Pinpoint the cell where the given text exists, returning its [x, y] midpoint coordinate. 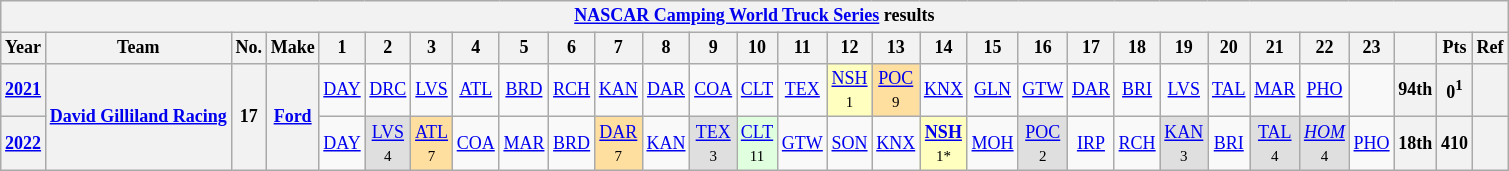
KAN3 [1184, 144]
HOM4 [1325, 144]
3 [432, 48]
18 [1137, 48]
11 [803, 48]
14 [944, 48]
DAR7 [618, 144]
CLT [756, 90]
16 [1043, 48]
9 [714, 48]
NSH1* [944, 144]
6 [572, 48]
No. [248, 48]
13 [896, 48]
2 [388, 48]
POC2 [1043, 144]
IRP [1092, 144]
POC9 [896, 90]
David Gilliland Racing [138, 116]
TAL [1229, 90]
Year [24, 48]
Pts [1455, 48]
94th [1416, 90]
23 [1372, 48]
SON [850, 144]
20 [1229, 48]
2021 [24, 90]
10 [756, 48]
ATL [476, 90]
NSH1 [850, 90]
19 [1184, 48]
01 [1455, 90]
21 [1275, 48]
Ford [292, 116]
Ref [1490, 48]
TEX3 [714, 144]
5 [524, 48]
410 [1455, 144]
1 [342, 48]
ATL7 [432, 144]
15 [992, 48]
LVS4 [388, 144]
8 [666, 48]
22 [1325, 48]
GLN [992, 90]
12 [850, 48]
4 [476, 48]
DRC [388, 90]
18th [1416, 144]
CLT11 [756, 144]
7 [618, 48]
2022 [24, 144]
Team [138, 48]
MOH [992, 144]
NASCAR Camping World Truck Series results [754, 16]
TAL4 [1275, 144]
TEX [803, 90]
Make [292, 48]
